Output the (X, Y) coordinate of the center of the cell containing the given text.  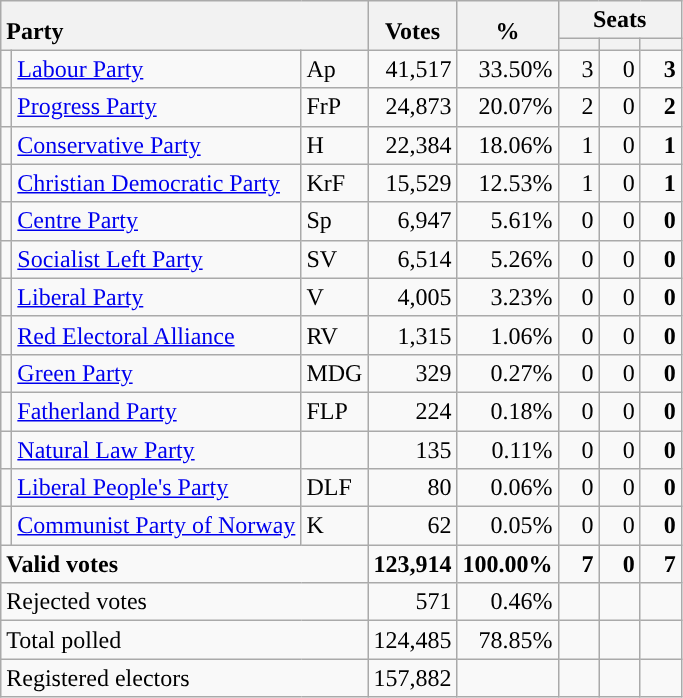
100.00% (508, 564)
0.18% (508, 411)
0.11% (508, 449)
62 (412, 526)
Valid votes (184, 564)
Registered electors (184, 678)
571 (412, 602)
24,873 (412, 107)
Natural Law Party (156, 449)
FrP (334, 107)
Christian Democratic Party (156, 183)
124,485 (412, 640)
1.06% (508, 335)
329 (412, 373)
Socialist Left Party (156, 259)
5.26% (508, 259)
Party (184, 26)
135 (412, 449)
H (334, 145)
Rejected votes (184, 602)
6,514 (412, 259)
157,882 (412, 678)
Liberal Party (156, 297)
0.27% (508, 373)
0.06% (508, 488)
41,517 (412, 69)
78.85% (508, 640)
1,315 (412, 335)
80 (412, 488)
33.50% (508, 69)
Progress Party (156, 107)
RV (334, 335)
18.06% (508, 145)
22,384 (412, 145)
Conservative Party (156, 145)
K (334, 526)
4,005 (412, 297)
3.23% (508, 297)
V (334, 297)
Labour Party (156, 69)
20.07% (508, 107)
Green Party (156, 373)
Total polled (184, 640)
Fatherland Party (156, 411)
123,914 (412, 564)
SV (334, 259)
Seats (620, 20)
MDG (334, 373)
Centre Party (156, 221)
DLF (334, 488)
KrF (334, 183)
5.61% (508, 221)
Votes (412, 26)
Sp (334, 221)
15,529 (412, 183)
% (508, 26)
FLP (334, 411)
Liberal People's Party (156, 488)
224 (412, 411)
Communist Party of Norway (156, 526)
0.46% (508, 602)
0.05% (508, 526)
12.53% (508, 183)
Red Electoral Alliance (156, 335)
6,947 (412, 221)
Ap (334, 69)
